Pinpoint the cell where the given text exists, returning its [x, y] midpoint coordinate. 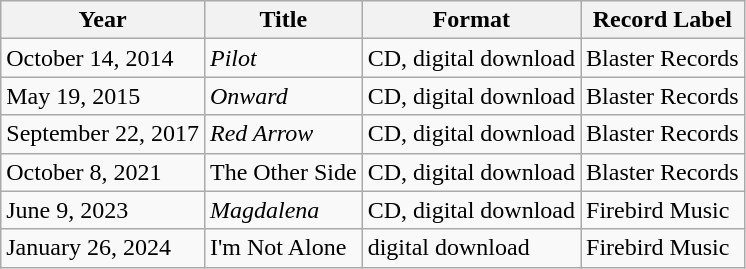
Pilot [283, 58]
I'm Not Alone [283, 248]
October 14, 2014 [103, 58]
Onward [283, 96]
Magdalena [283, 210]
Format [471, 20]
Red Arrow [283, 134]
January 26, 2024 [103, 248]
May 19, 2015 [103, 96]
October 8, 2021 [103, 172]
digital download [471, 248]
Year [103, 20]
Title [283, 20]
June 9, 2023 [103, 210]
The Other Side [283, 172]
Record Label [663, 20]
September 22, 2017 [103, 134]
